Determine the [X, Y] coordinate at the center of the cell enclosing the given text.  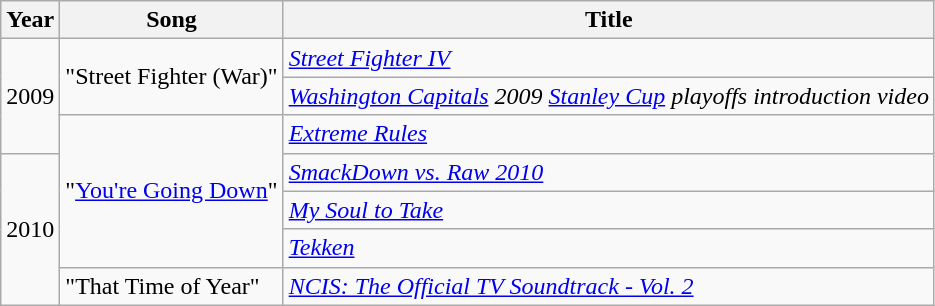
"You're Going Down" [172, 191]
Year [30, 20]
Song [172, 20]
SmackDown vs. Raw 2010 [608, 172]
Street Fighter IV [608, 58]
NCIS: The Official TV Soundtrack - Vol. 2 [608, 286]
My Soul to Take [608, 210]
Tekken [608, 248]
2010 [30, 229]
"Street Fighter (War)" [172, 77]
Extreme Rules [608, 134]
"That Time of Year" [172, 286]
Washington Capitals 2009 Stanley Cup playoffs introduction video [608, 96]
2009 [30, 96]
Title [608, 20]
